Scan for the cell matching the given text and deliver its [X, Y] coordinate at center. 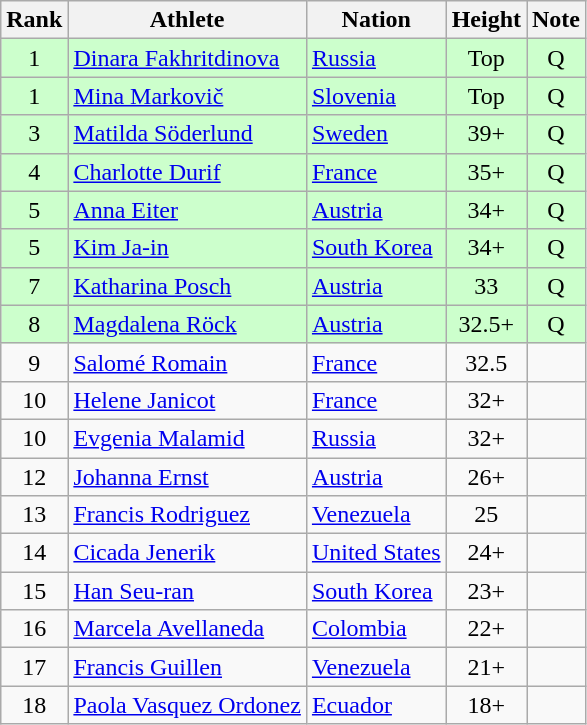
Evgenia Malamid [188, 438]
Matilda Söderlund [188, 134]
Francis Rodriguez [188, 515]
United States [376, 553]
22+ [486, 629]
33 [486, 286]
Mina Markovič [188, 96]
25 [486, 515]
Charlotte Durif [188, 172]
4 [34, 172]
7 [34, 286]
Dinara Fakhritdinova [188, 58]
Sweden [376, 134]
9 [34, 362]
Note [556, 20]
Athlete [188, 20]
Paola Vasquez Ordonez [188, 705]
Han Seu-ran [188, 591]
14 [34, 553]
26+ [486, 477]
Colombia [376, 629]
17 [34, 667]
3 [34, 134]
35+ [486, 172]
39+ [486, 134]
Magdalena Röck [188, 324]
Kim Ja-in [188, 248]
Johanna Ernst [188, 477]
Salomé Romain [188, 362]
15 [34, 591]
Marcela Avellaneda [188, 629]
18 [34, 705]
Ecuador [376, 705]
Slovenia [376, 96]
Helene Janicot [188, 400]
18+ [486, 705]
12 [34, 477]
32.5 [486, 362]
Cicada Jenerik [188, 553]
13 [34, 515]
23+ [486, 591]
24+ [486, 553]
Height [486, 20]
Francis Guillen [188, 667]
Katharina Posch [188, 286]
8 [34, 324]
16 [34, 629]
21+ [486, 667]
Nation [376, 20]
Rank [34, 20]
32.5+ [486, 324]
Anna Eiter [188, 210]
